Determine the (X, Y) coordinate at the center of the cell enclosing the given text.  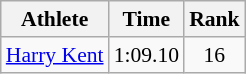
Athlete (55, 19)
Harry Kent (55, 55)
Time (146, 19)
Rank (214, 19)
16 (214, 55)
1:09.10 (146, 55)
